Capture the cell that displays the provided text and extract its [x, y] central coordinate. 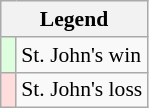
St. John's loss [82, 90]
Legend [74, 19]
St. John's win [82, 55]
